Identify which cell holds the provided text, then report its [x, y] central coordinate. 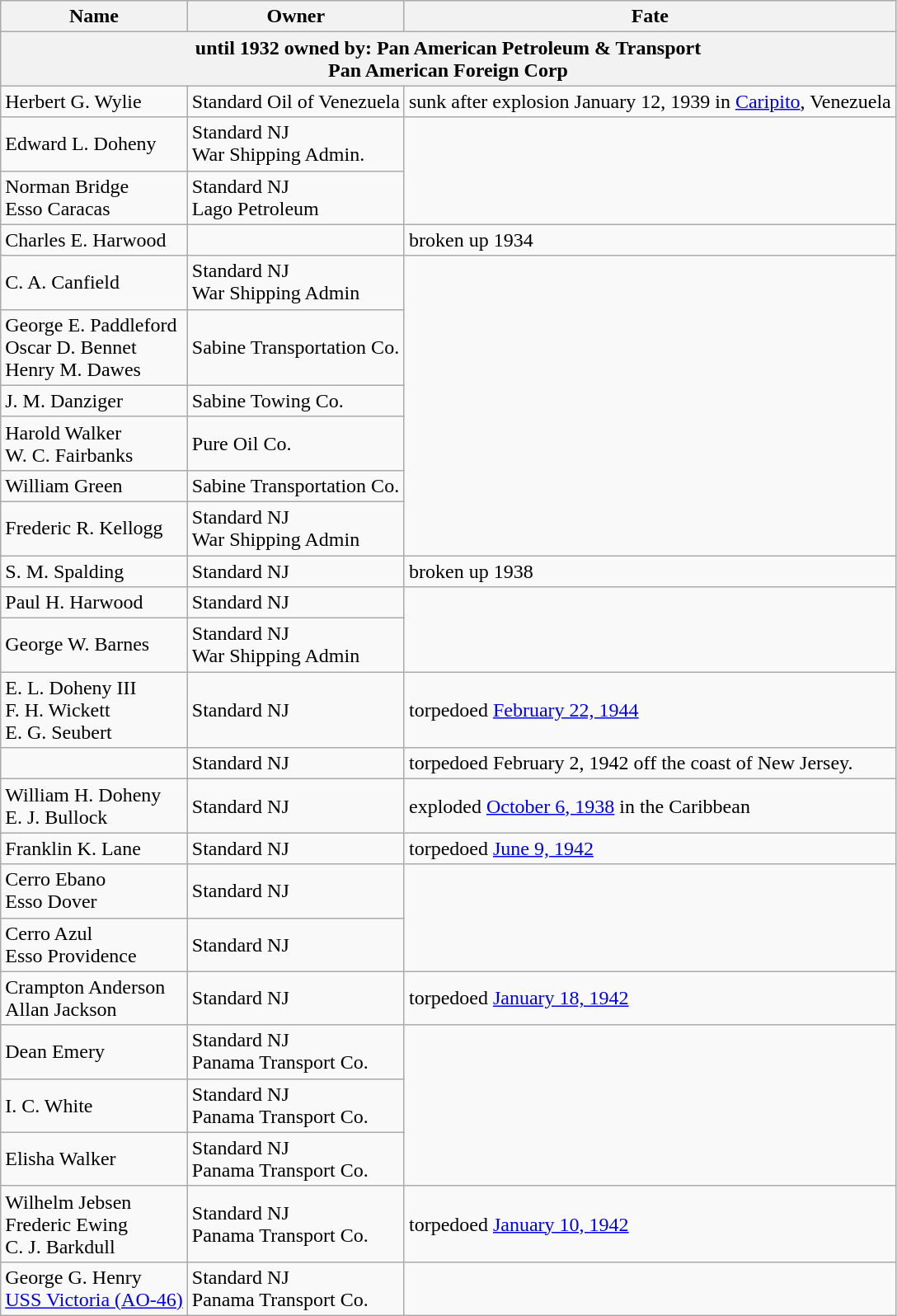
William Green [94, 486]
Name [94, 16]
Crampton AndersonAllan Jackson [94, 998]
Edward L. Doheny [94, 143]
Owner [295, 16]
Norman BridgeEsso Caracas [94, 198]
George E. PaddlefordOscar D. BennetHenry M. Dawes [94, 347]
Standard NJLago Petroleum [295, 198]
George G. HenryUSS Victoria (AO-46) [94, 1288]
torpedoed January 18, 1942 [650, 998]
Elisha Walker [94, 1159]
Cerro EbanoEsso Dover [94, 891]
Wilhelm JebsenFrederic EwingC. J. Barkdull [94, 1224]
torpedoed June 9, 1942 [650, 848]
Standard NJWar Shipping Admin. [295, 143]
sunk after explosion January 12, 1939 in Caripito, Venezuela [650, 101]
broken up 1934 [650, 240]
Franklin K. Lane [94, 848]
Harold WalkerW. C. Fairbanks [94, 444]
torpedoed January 10, 1942 [650, 1224]
broken up 1938 [650, 571]
Paul H. Harwood [94, 603]
Standard Oil of Venezuela [295, 101]
J. M. Danziger [94, 401]
torpedoed February 22, 1944 [650, 710]
Frederic R. Kellogg [94, 528]
George W. Barnes [94, 645]
torpedoed February 2, 1942 off the coast of New Jersey. [650, 764]
C. A. Canfield [94, 282]
E. L. Doheny IIIF. H. WickettE. G. Seubert [94, 710]
Pure Oil Co. [295, 444]
Cerro AzulEsso Providence [94, 945]
exploded October 6, 1938 in the Caribbean [650, 806]
I. C. White [94, 1105]
Herbert G. Wylie [94, 101]
Sabine Towing Co. [295, 401]
until 1932 owned by: Pan American Petroleum & TransportPan American Foreign Corp [448, 59]
S. M. Spalding [94, 571]
Charles E. Harwood [94, 240]
Dean Emery [94, 1052]
William H. DohenyE. J. Bullock [94, 806]
Fate [650, 16]
